Locate the cell with the specified text and output its [X, Y] center coordinate. 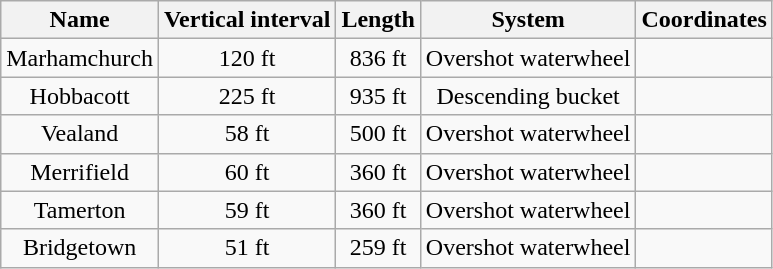
935 ft [378, 96]
Bridgetown [80, 248]
Tamerton [80, 210]
Name [80, 20]
60 ft [246, 172]
Vealand [80, 134]
Descending bucket [528, 96]
Length [378, 20]
58 ft [246, 134]
259 ft [378, 248]
120 ft [246, 58]
Marhamchurch [80, 58]
836 ft [378, 58]
Merrifield [80, 172]
225 ft [246, 96]
Vertical interval [246, 20]
Coordinates [704, 20]
59 ft [246, 210]
Hobbacott [80, 96]
System [528, 20]
51 ft [246, 248]
500 ft [378, 134]
